Return [X, Y] of the center of cell containing provided text 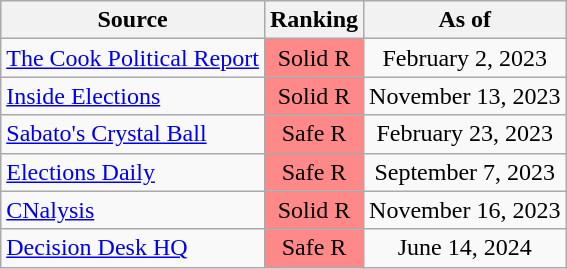
Ranking [314, 20]
February 2, 2023 [465, 58]
CNalysis [133, 210]
November 16, 2023 [465, 210]
Source [133, 20]
Inside Elections [133, 96]
Decision Desk HQ [133, 248]
Elections Daily [133, 172]
The Cook Political Report [133, 58]
June 14, 2024 [465, 248]
Sabato's Crystal Ball [133, 134]
As of [465, 20]
September 7, 2023 [465, 172]
February 23, 2023 [465, 134]
November 13, 2023 [465, 96]
